Pinpoint the cell where the given text exists, returning its [x, y] midpoint coordinate. 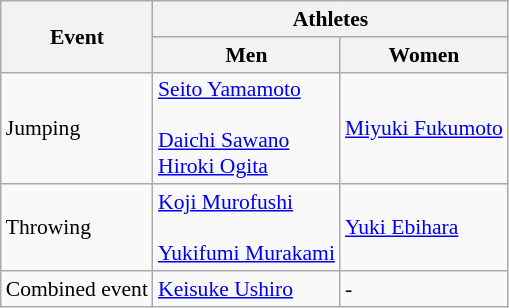
Jumping [77, 128]
Yuki Ebihara [424, 228]
Athletes [330, 19]
Combined event [77, 289]
Keisuke Ushiro [246, 289]
Koji Murofushi Yukifumi Murakami [246, 228]
Men [246, 55]
- [424, 289]
Event [77, 36]
Seito Yamamoto Daichi Sawano Hiroki Ogita [246, 128]
Women [424, 55]
Miyuki Fukumoto [424, 128]
Throwing [77, 228]
